Provide the (X, Y) coordinate of the cell's center where the given text is located.  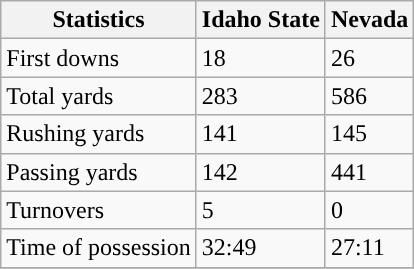
18 (260, 58)
Passing yards (99, 172)
27:11 (369, 248)
Idaho State (260, 20)
5 (260, 210)
Time of possession (99, 248)
141 (260, 134)
Rushing yards (99, 134)
26 (369, 58)
441 (369, 172)
First downs (99, 58)
Nevada (369, 20)
145 (369, 134)
32:49 (260, 248)
0 (369, 210)
Total yards (99, 96)
Turnovers (99, 210)
586 (369, 96)
Statistics (99, 20)
283 (260, 96)
142 (260, 172)
